For the text-containing cell, return its midpoint in [X, Y] coordinate format. 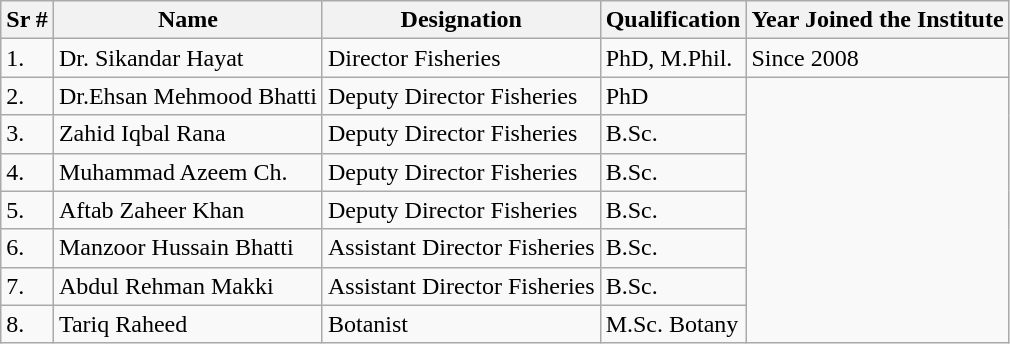
5. [28, 210]
Year Joined the Institute [878, 20]
Qualification [673, 20]
Director Fisheries [461, 58]
PhD, M.Phil. [673, 58]
Aftab Zaheer Khan [188, 210]
8. [28, 324]
M.Sc. Botany [673, 324]
Muhammad Azeem Ch. [188, 172]
6. [28, 248]
Dr.Ehsan Mehmood Bhatti [188, 96]
Designation [461, 20]
Sr # [28, 20]
1. [28, 58]
Zahid Iqbal Rana [188, 134]
4. [28, 172]
Dr. Sikandar Hayat [188, 58]
Abdul Rehman Makki [188, 286]
PhD [673, 96]
Botanist [461, 324]
Name [188, 20]
Since 2008 [878, 58]
7. [28, 286]
3. [28, 134]
Manzoor Hussain Bhatti [188, 248]
2. [28, 96]
Tariq Raheed [188, 324]
